For the text-containing cell, return its midpoint in (x, y) coordinate format. 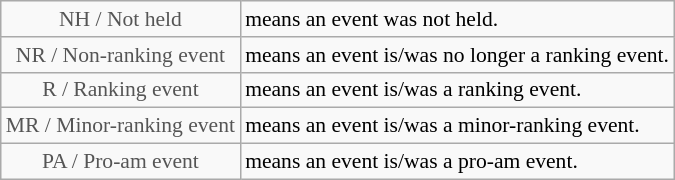
means an event is/was a ranking event. (457, 90)
means an event is/was a pro-am event. (457, 162)
R / Ranking event (120, 90)
means an event is/was no longer a ranking event. (457, 55)
means an event was not held. (457, 19)
MR / Minor-ranking event (120, 126)
NR / Non-ranking event (120, 55)
means an event is/was a minor-ranking event. (457, 126)
NH / Not held (120, 19)
PA / Pro-am event (120, 162)
